Output the (x, y) coordinate of the center of the cell containing the given text.  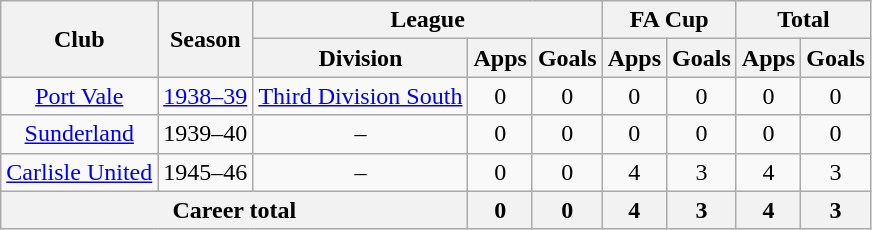
League (428, 20)
FA Cup (669, 20)
Carlisle United (80, 172)
Season (206, 39)
1945–46 (206, 172)
1939–40 (206, 134)
Port Vale (80, 96)
Total (803, 20)
Sunderland (80, 134)
Club (80, 39)
1938–39 (206, 96)
Career total (234, 210)
Third Division South (360, 96)
Division (360, 58)
